Search for the cell housing the specified text and yield its [X, Y] center coordinate. 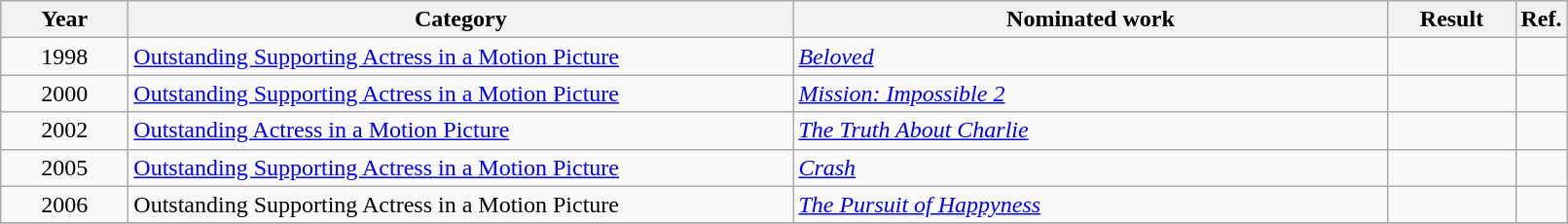
Mission: Impossible 2 [1090, 93]
Outstanding Actress in a Motion Picture [461, 131]
The Truth About Charlie [1090, 131]
1998 [64, 56]
Category [461, 19]
The Pursuit of Happyness [1090, 205]
Beloved [1090, 56]
Nominated work [1090, 19]
Result [1452, 19]
2000 [64, 93]
Year [64, 19]
2005 [64, 168]
Crash [1090, 168]
2002 [64, 131]
Ref. [1542, 19]
2006 [64, 205]
